Return the (x, y) coordinate for the center point of the cell that contains the specified text.  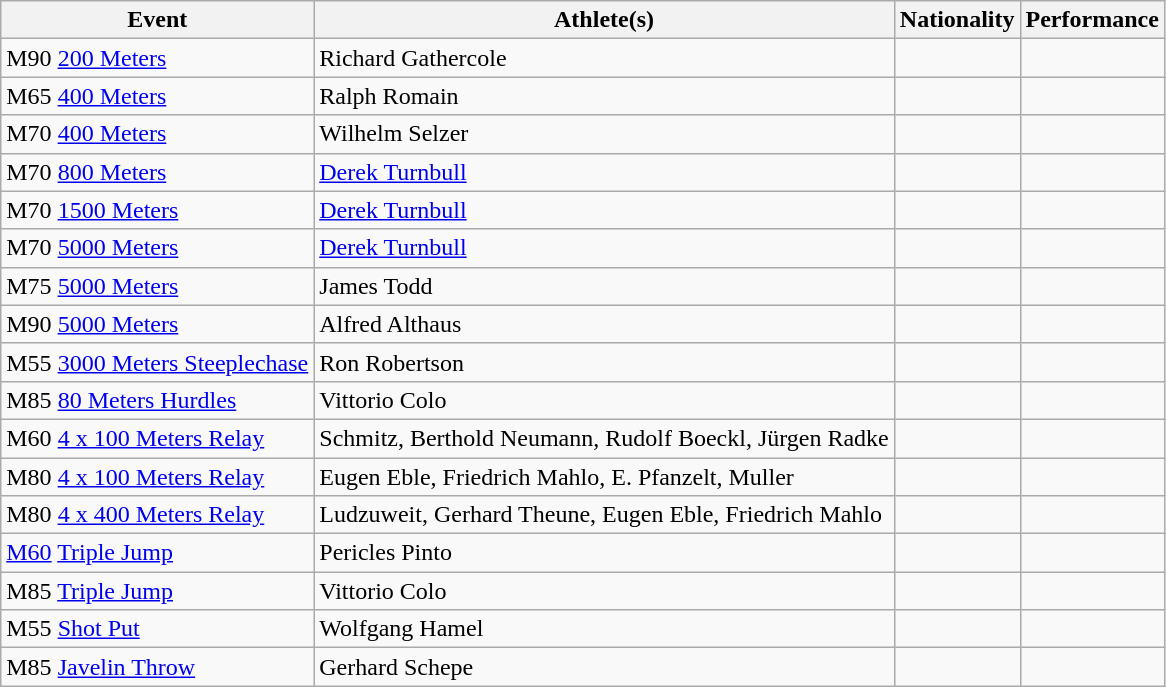
M55 Shot Put (158, 629)
Wolfgang Hamel (604, 629)
M85 80 Meters Hurdles (158, 400)
Performance (1092, 20)
M85 Triple Jump (158, 591)
Schmitz, Berthold Neumann, Rudolf Boeckl, Jürgen Radke (604, 438)
M65 400 Meters (158, 96)
Athlete(s) (604, 20)
Nationality (957, 20)
Event (158, 20)
M80 4 x 400 Meters Relay (158, 515)
James Todd (604, 286)
Gerhard Schepe (604, 667)
M55 3000 Meters Steeplechase (158, 362)
Ludzuweit, Gerhard Theune, Eugen Eble, Friedrich Mahlo (604, 515)
Pericles Pinto (604, 553)
M70 800 Meters (158, 172)
Eugen Eble, Friedrich Mahlo, E. Pfanzelt, Muller (604, 477)
M90 200 Meters (158, 58)
Alfred Althaus (604, 324)
M60 4 x 100 Meters Relay (158, 438)
M70 5000 Meters (158, 248)
Wilhelm Selzer (604, 134)
M85 Javelin Throw (158, 667)
M70 400 Meters (158, 134)
M80 4 x 100 Meters Relay (158, 477)
M90 5000 Meters (158, 324)
Ralph Romain (604, 96)
M60 Triple Jump (158, 553)
Richard Gathercole (604, 58)
M70 1500 Meters (158, 210)
Ron Robertson (604, 362)
M75 5000 Meters (158, 286)
